For the text-containing cell, return its midpoint in [X, Y] coordinate format. 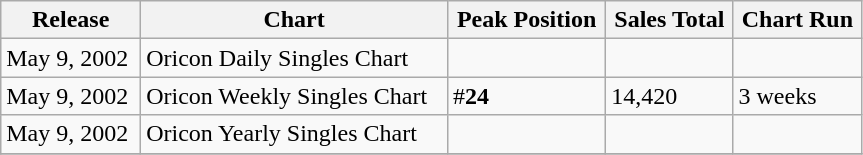
Sales Total [670, 20]
Release [71, 20]
Peak Position [527, 20]
Chart Run [798, 20]
3 weeks [798, 96]
Oricon Daily Singles Chart [294, 58]
14,420 [670, 96]
Chart [294, 20]
Oricon Yearly Singles Chart [294, 134]
Oricon Weekly Singles Chart [294, 96]
#24 [527, 96]
